Pinpoint the cell where the given text exists, returning its (X, Y) midpoint coordinate. 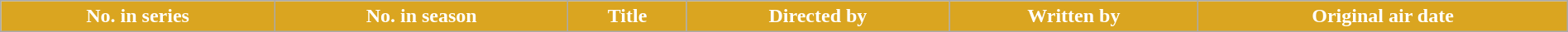
Written by (1073, 16)
Directed by (818, 16)
Title (627, 16)
Original air date (1383, 16)
No. in series (138, 16)
No. in season (422, 16)
